For the text-containing cell, return its midpoint in [x, y] coordinate format. 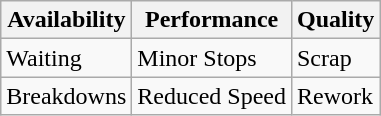
Performance [212, 20]
Quality [335, 20]
Rework [335, 96]
Minor Stops [212, 58]
Breakdowns [66, 96]
Availability [66, 20]
Scrap [335, 58]
Reduced Speed [212, 96]
Waiting [66, 58]
